For the text-containing cell, return its midpoint in [X, Y] coordinate format. 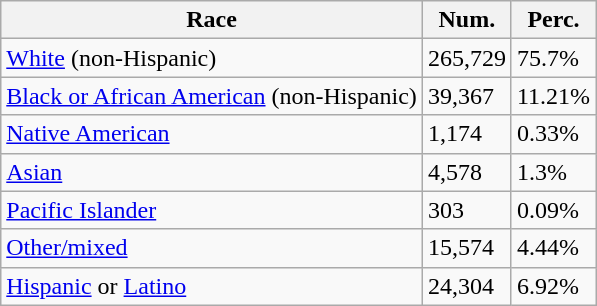
11.21% [553, 96]
Native American [212, 134]
Perc. [553, 20]
Hispanic or Latino [212, 286]
Black or African American (non-Hispanic) [212, 96]
4,578 [466, 172]
Pacific Islander [212, 210]
Other/mixed [212, 248]
6.92% [553, 286]
303 [466, 210]
0.33% [553, 134]
1.3% [553, 172]
Asian [212, 172]
Num. [466, 20]
15,574 [466, 248]
White (non-Hispanic) [212, 58]
4.44% [553, 248]
75.7% [553, 58]
265,729 [466, 58]
24,304 [466, 286]
39,367 [466, 96]
Race [212, 20]
0.09% [553, 210]
1,174 [466, 134]
